Detect which cell encompasses the target text, then output its (x, y) center coordinate. 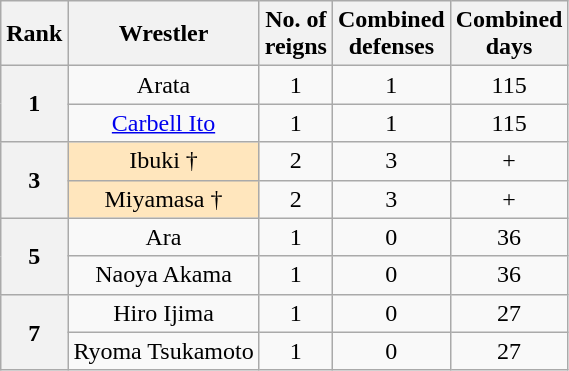
Carbell Ito (164, 123)
No. ofreigns (296, 34)
5 (34, 256)
7 (34, 332)
Combineddefenses (391, 34)
Rank (34, 34)
Hiro Ijima (164, 313)
Naoya Akama (164, 275)
Miyamasa † (164, 199)
Wrestler (164, 34)
Ibuki † (164, 161)
Ara (164, 237)
Ryoma Tsukamoto (164, 351)
Combineddays (509, 34)
Arata (164, 85)
